Extract the (x, y) coordinate from the center of the cell holding the provided text.  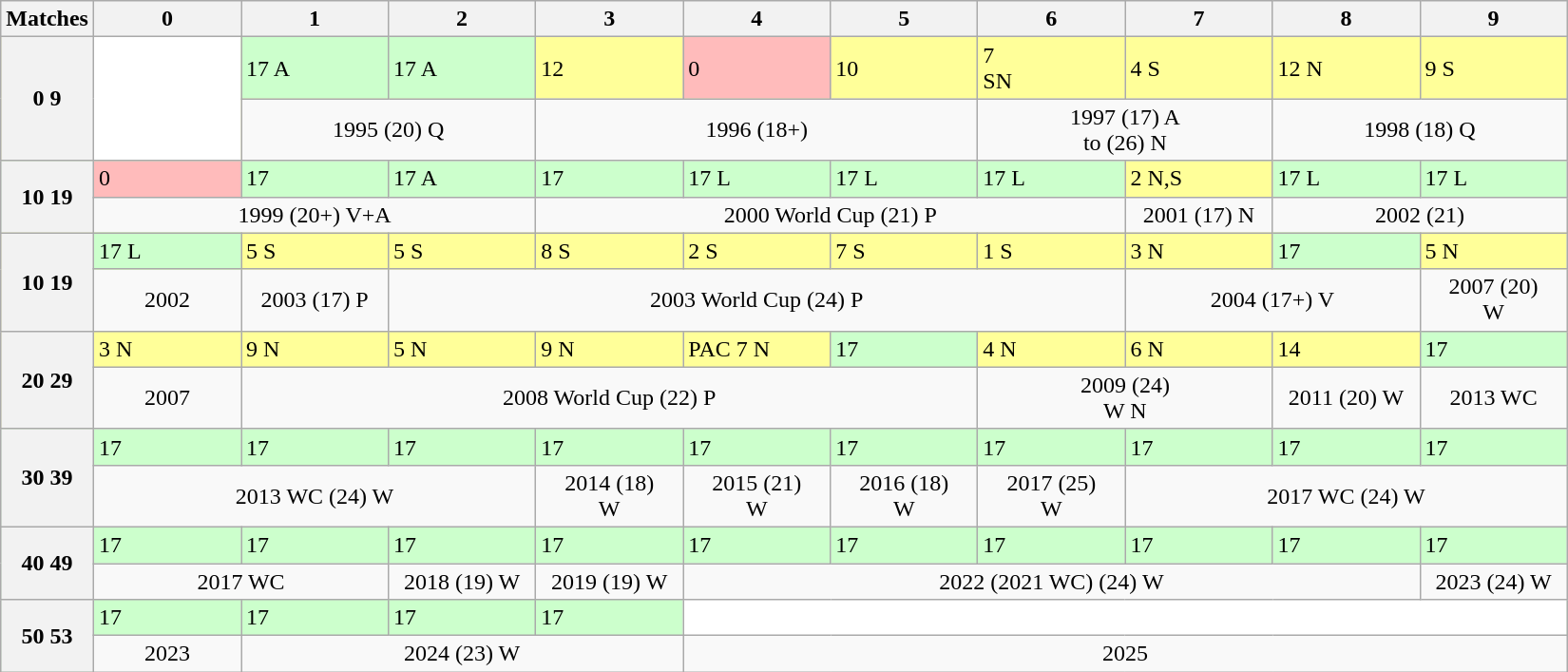
1 (316, 19)
Matches (48, 19)
2022 (2021 WC) (24) W (1051, 581)
2011 (20) W (1346, 397)
9 (1494, 19)
7 S (905, 251)
2016 (18)W (905, 496)
1996 (18+) (756, 129)
2007 (167, 397)
2023 (24) W (1494, 581)
2013 WC (24) W (314, 496)
0 9 (48, 99)
6 N (1199, 349)
7SN (1051, 68)
5 (905, 19)
2018 (19) W (462, 581)
2 S (756, 251)
30 39 (48, 477)
2025 (1125, 654)
40 49 (48, 563)
2002 (167, 300)
2004 (17+) V (1272, 300)
2019 (19) W (610, 581)
4 (756, 19)
12 (610, 68)
10 (905, 68)
2013 WC (1494, 397)
1997 (17) A to (26) N (1125, 129)
2015 (21)W (756, 496)
6 (1051, 19)
2002 (21) (1420, 215)
20 29 (48, 380)
2007 (20)W (1494, 300)
2009 (24)W N (1125, 397)
2 (462, 19)
1999 (20+) V+A (314, 215)
8 S (610, 251)
2017 (25)W (1051, 496)
12 N (1346, 68)
2017 WC (240, 581)
2003 (17) P (316, 300)
2001 (17) N (1199, 215)
1998 (18) Q (1420, 129)
4 N (1051, 349)
3 (610, 19)
50 53 (48, 636)
2000 World Cup (21) P (831, 215)
7 (1199, 19)
1995 (20) Q (389, 129)
2003 World Cup (24) P (756, 300)
2 N,S (1199, 179)
2017 WC (24) W (1346, 496)
PAC 7 N (756, 349)
2023 (167, 654)
2008 World Cup (22) P (610, 397)
9 S (1494, 68)
2014 (18)W (610, 496)
4 S (1199, 68)
8 (1346, 19)
14 (1346, 349)
2024 (23) W (462, 654)
1 S (1051, 251)
